Identify which cell holds the provided text, then report its [x, y] central coordinate. 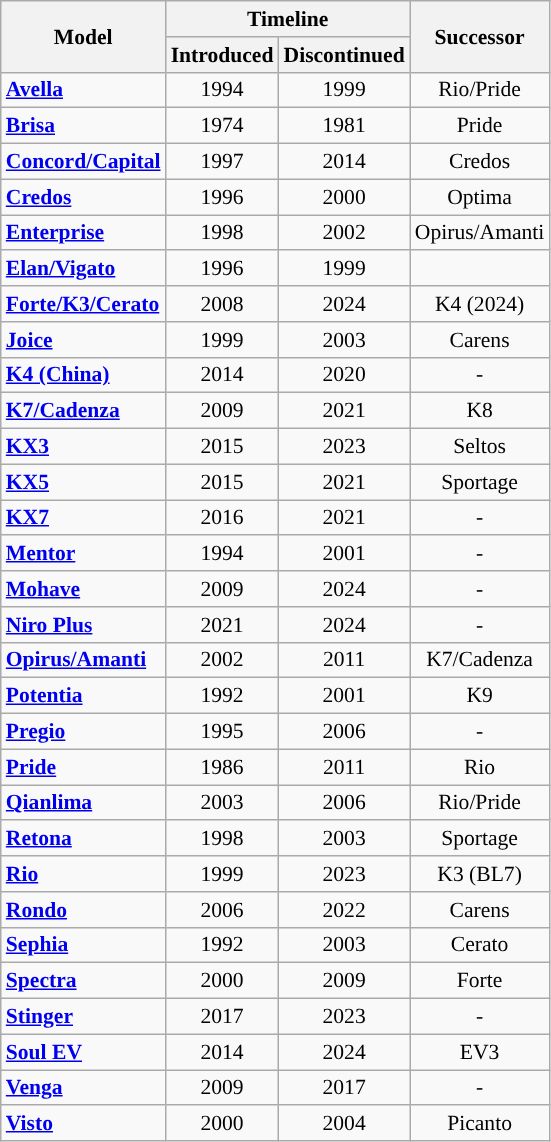
Sephia [84, 945]
Venga [84, 1088]
2022 [344, 910]
Discontinued [344, 55]
Brisa [84, 126]
2020 [344, 375]
EV3 [480, 1052]
Enterprise [84, 233]
K9 [480, 696]
Spectra [84, 981]
Seltos [480, 447]
Timeline [288, 19]
Niro Plus [84, 625]
1997 [222, 162]
Cerato [480, 945]
Introduced [222, 55]
Elan/Vigato [84, 269]
Soul EV [84, 1052]
Rondo [84, 910]
K8 [480, 411]
Pregio [84, 732]
Mentor [84, 554]
2008 [222, 304]
Avella [84, 90]
2004 [344, 1124]
K3 (BL7) [480, 874]
KX5 [84, 482]
Potentia [84, 696]
K4 (China) [84, 375]
1995 [222, 732]
1981 [344, 126]
Optima [480, 197]
1974 [222, 126]
K4 (2024) [480, 304]
Stinger [84, 1017]
Model [84, 36]
Successor [480, 36]
Qianlima [84, 803]
Retona [84, 839]
Forte [480, 981]
Mohave [84, 589]
Forte/K3/Cerato [84, 304]
Joice [84, 340]
KX7 [84, 518]
Picanto [480, 1124]
Concord/Capital [84, 162]
Visto [84, 1124]
KX3 [84, 447]
2016 [222, 518]
1986 [222, 767]
